Pinpoint the cell where the given text exists, returning its (x, y) midpoint coordinate. 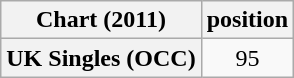
Chart (2011) (101, 20)
95 (247, 58)
UK Singles (OCC) (101, 58)
position (247, 20)
